Provide the (X, Y) coordinate of the cell's center where the given text is located.  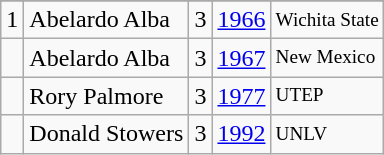
1967 (242, 58)
UNLV (327, 134)
Wichita State (327, 20)
1977 (242, 96)
1 (12, 20)
1992 (242, 134)
Donald Stowers (106, 134)
1966 (242, 20)
UTEP (327, 96)
Rory Palmore (106, 96)
New Mexico (327, 58)
